Return (x, y) of the center of cell containing provided text 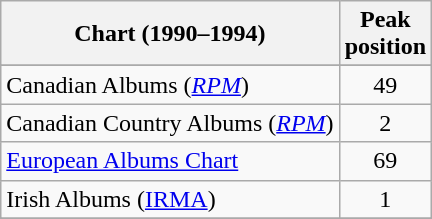
Chart (1990–1994) (170, 34)
European Albums Chart (170, 161)
1 (385, 199)
Canadian Albums (RPM) (170, 85)
Irish Albums (IRMA) (170, 199)
Peakposition (385, 34)
69 (385, 161)
49 (385, 85)
Canadian Country Albums (RPM) (170, 123)
2 (385, 123)
